Search for the cell housing the specified text and yield its [x, y] center coordinate. 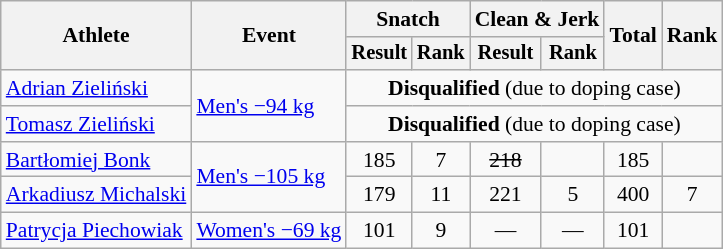
Men's −94 kg [268, 106]
221 [506, 195]
Adrian Zieliński [96, 88]
Total [632, 36]
Tomasz Zieliński [96, 124]
Patrycja Piechowiak [96, 231]
Event [268, 36]
Athlete [96, 36]
Bartłomiej Bonk [96, 160]
11 [441, 195]
218 [506, 160]
400 [632, 195]
179 [379, 195]
Clean & Jerk [538, 19]
Men's −105 kg [268, 178]
Snatch [408, 19]
Women's −69 kg [268, 231]
5 [572, 195]
Arkadiusz Michalski [96, 195]
9 [441, 231]
